Return the [X, Y] coordinate for the center point of the cell that contains the specified text.  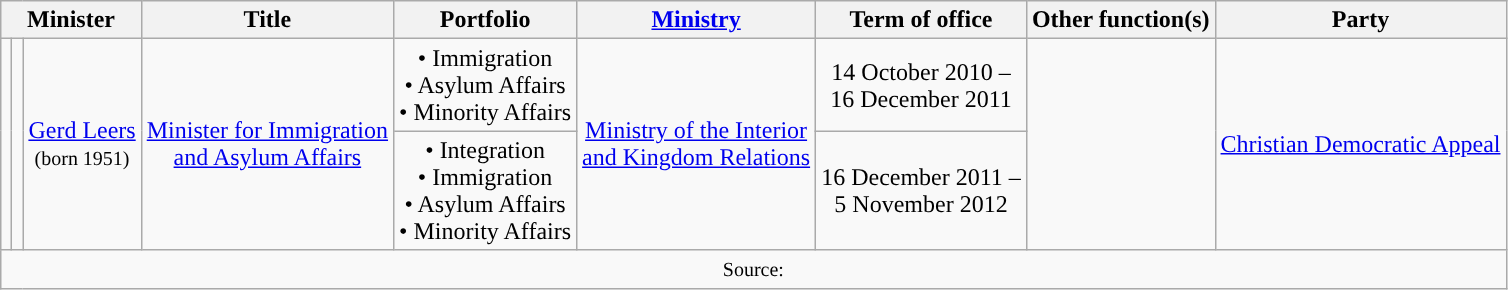
Other function(s) [1120, 20]
Portfolio [486, 20]
14 October 2010 – 16 December 2011 [922, 85]
Minister for Immigration and Asylum Affairs [267, 144]
Title [267, 20]
Ministry of the Interior and Kingdom Relations [696, 144]
16 December 2011 – 5 November 2012 [922, 190]
Term of office [922, 20]
Minister [71, 20]
• Immigration • Asylum Affairs • Minority Affairs [486, 85]
Ministry [696, 20]
• Integration • Immigration • Asylum Affairs • Minority Affairs [486, 190]
Source: [754, 269]
Party [1360, 20]
Christian Democratic Appeal [1360, 144]
Gerd Leers (born 1951) [82, 144]
